Provide the (X, Y) coordinate of the cell's center where the given text is located.  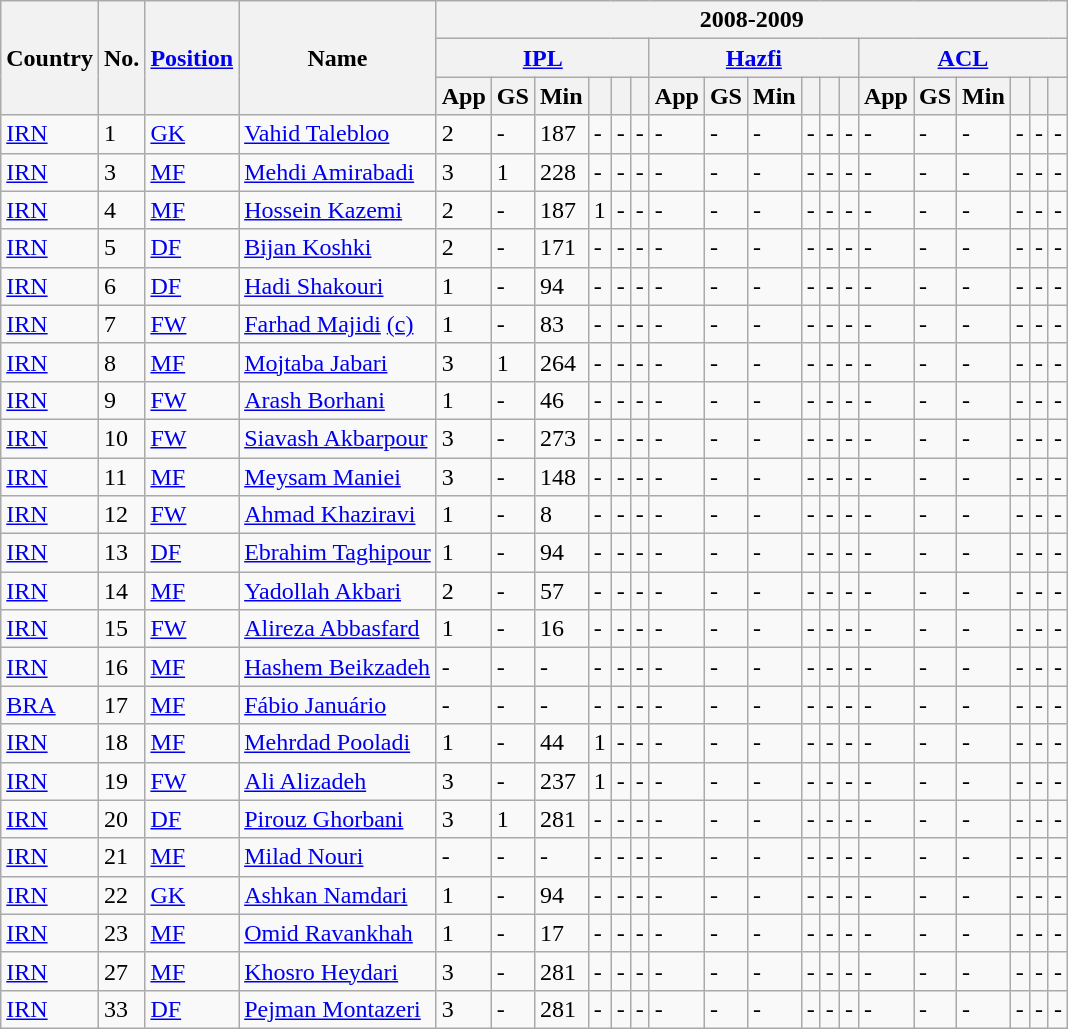
Ebrahim Taghipour (338, 553)
Mehdi Amirabadi (338, 172)
273 (561, 438)
237 (561, 781)
5 (121, 248)
83 (561, 324)
Farhad Majidi (c) (338, 324)
13 (121, 553)
Fábio Januário (338, 705)
23 (121, 933)
Omid Ravankhah (338, 933)
27 (121, 971)
264 (561, 362)
Hashem Beikzadeh (338, 667)
171 (561, 248)
7 (121, 324)
Hossein Kazemi (338, 210)
22 (121, 895)
Alireza Abbasfard (338, 629)
12 (121, 515)
18 (121, 743)
Country (50, 58)
20 (121, 819)
11 (121, 477)
Bijan Koshki (338, 248)
IPL (542, 58)
15 (121, 629)
6 (121, 286)
33 (121, 1009)
Pejman Montazeri (338, 1009)
44 (561, 743)
Milad Nouri (338, 857)
BRA (50, 705)
57 (561, 591)
10 (121, 438)
Ahmad Khaziravi (338, 515)
Arash Borhani (338, 400)
228 (561, 172)
Yadollah Akbari (338, 591)
Meysam Maniei (338, 477)
Ali Alizadeh (338, 781)
Ashkan Namdari (338, 895)
Pirouz Ghorbani (338, 819)
No. (121, 58)
Mehrdad Pooladi (338, 743)
Khosro Heydari (338, 971)
Position (192, 58)
Name (338, 58)
Vahid Talebloo (338, 134)
Siavash Akbarpour (338, 438)
Hazfi (754, 58)
2008-2009 (752, 20)
9 (121, 400)
21 (121, 857)
ACL (962, 58)
19 (121, 781)
46 (561, 400)
Mojtaba Jabari (338, 362)
14 (121, 591)
148 (561, 477)
Hadi Shakouri (338, 286)
4 (121, 210)
